Find where the given text appears and provide that cell's center as (X, Y) coordinate. 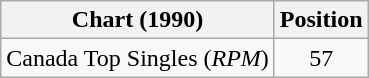
Chart (1990) (138, 20)
Position (321, 20)
Canada Top Singles (RPM) (138, 58)
57 (321, 58)
